Capture the cell that displays the provided text and extract its [x, y] central coordinate. 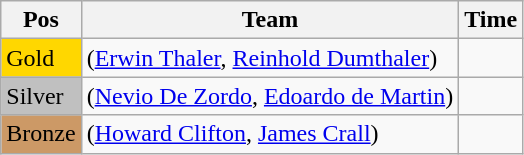
Silver [41, 96]
Gold [41, 58]
Bronze [41, 134]
Time [491, 20]
Pos [41, 20]
(Howard Clifton, James Crall) [270, 134]
(Nevio De Zordo, Edoardo de Martin) [270, 96]
(Erwin Thaler, Reinhold Dumthaler) [270, 58]
Team [270, 20]
